From the cell containing the given text, extract its center point as [X, Y] coordinate. 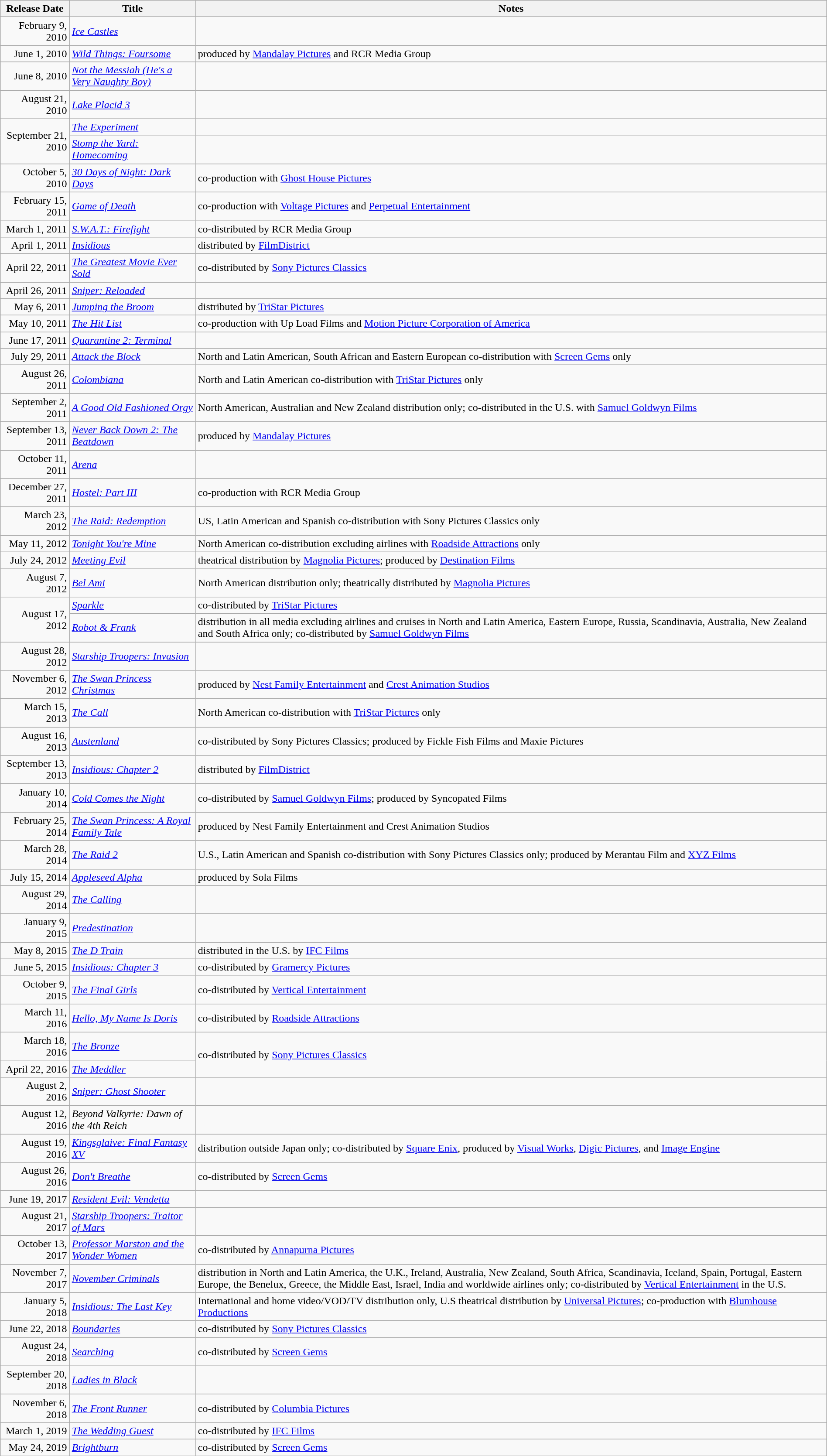
Robot & Frank [133, 627]
Predestination [133, 928]
Insidious: Chapter 3 [133, 967]
distributed by TriStar Pictures [511, 307]
January 9, 2015 [35, 928]
North American distribution only; theatrically distributed by Magnolia Pictures [511, 583]
co-distributed by Sony Pictures Classics; produced by Fickle Fish Films and Maxie Pictures [511, 742]
June 8, 2010 [35, 76]
Wild Things: Foursome [133, 54]
November Criminals [133, 1278]
Jumping the Broom [133, 307]
Hostel: Part III [133, 493]
S.W.A.T.: Firefight [133, 229]
Boundaries [133, 1329]
US, Latin American and Spanish co-distribution with Sony Pictures Classics only [511, 521]
March 1, 2011 [35, 229]
November 6, 2018 [35, 1408]
September 2, 2011 [35, 407]
Sniper: Reloaded [133, 290]
August 26, 2016 [35, 1177]
North American co-distribution excluding airlines with Roadside Attractions only [511, 543]
Meeting Evil [133, 560]
Hello, My Name Is Doris [133, 1018]
North American, Australian and New Zealand distribution only; co-distributed in the U.S. with Samuel Goldwyn Films [511, 407]
The Bronze [133, 1046]
co-distributed by TriStar Pictures [511, 605]
September 20, 2018 [35, 1380]
April 22, 2011 [35, 268]
Notes [511, 9]
The D Train [133, 950]
distributed in the U.S. by IFC Films [511, 950]
September 13, 2011 [35, 436]
distribution outside Japan only; co-distributed by Square Enix, produced by Visual Works, Digic Pictures, and Image Engine [511, 1148]
May 6, 2011 [35, 307]
co-distributed by Vertical Entertainment [511, 989]
Lake Placid 3 [133, 105]
The Experiment [133, 127]
North and Latin American co-distribution with TriStar Pictures only [511, 379]
October 11, 2011 [35, 464]
produced by Sola Films [511, 877]
Never Back Down 2: The Beatdown [133, 436]
February 9, 2010 [35, 31]
Kingsglaive: Final Fantasy XV [133, 1148]
February 15, 2011 [35, 206]
The Swan Princess: A Royal Family Tale [133, 826]
September 13, 2013 [35, 769]
The Front Runner [133, 1408]
A Good Old Fashioned Orgy [133, 407]
Professor Marston and the Wonder Women [133, 1250]
December 27, 2011 [35, 493]
March 18, 2016 [35, 1046]
Sparkle [133, 605]
produced by Mandalay Pictures [511, 436]
September 21, 2010 [35, 141]
February 25, 2014 [35, 826]
January 5, 2018 [35, 1307]
August 2, 2016 [35, 1091]
Insidious [133, 245]
The Final Girls [133, 989]
January 10, 2014 [35, 798]
August 24, 2018 [35, 1351]
Resident Evil: Vendetta [133, 1199]
November 6, 2012 [35, 685]
August 19, 2016 [35, 1148]
June 5, 2015 [35, 967]
May 8, 2015 [35, 950]
co-distributed by Gramercy Pictures [511, 967]
North American co-distribution with TriStar Pictures only [511, 713]
August 21, 2017 [35, 1221]
Brightburn [133, 1447]
November 7, 2017 [35, 1278]
produced by Mandalay Pictures and RCR Media Group [511, 54]
Austenland [133, 742]
July 24, 2012 [35, 560]
April 22, 2016 [35, 1069]
The Meddler [133, 1069]
October 5, 2010 [35, 178]
co-distributed by Samuel Goldwyn Films; produced by Syncopated Films [511, 798]
August 16, 2013 [35, 742]
June 17, 2011 [35, 340]
Starship Troopers: Traitor of Mars [133, 1221]
The Hit List [133, 324]
Release Date [35, 9]
March 15, 2013 [35, 713]
Cold Comes the Night [133, 798]
Game of Death [133, 206]
The Greatest Movie Ever Sold [133, 268]
The Raid: Redemption [133, 521]
Attack the Block [133, 357]
co-distributed by IFC Films [511, 1431]
March 11, 2016 [35, 1018]
August 7, 2012 [35, 583]
co-production with RCR Media Group [511, 493]
co-distributed by Annapurna Pictures [511, 1250]
March 23, 2012 [35, 521]
April 26, 2011 [35, 290]
Starship Troopers: Invasion [133, 656]
The Call [133, 713]
theatrical distribution by Magnolia Pictures; produced by Destination Films [511, 560]
Not the Messiah (He's a Very Naughty Boy) [133, 76]
co-production with Ghost House Pictures [511, 178]
August 26, 2011 [35, 379]
October 13, 2017 [35, 1250]
Stomp the Yard: Homecoming [133, 149]
30 Days of Night: Dark Days [133, 178]
August 28, 2012 [35, 656]
October 9, 2015 [35, 989]
June 22, 2018 [35, 1329]
Ladies in Black [133, 1380]
Sniper: Ghost Shooter [133, 1091]
Bel Ami [133, 583]
March 28, 2014 [35, 855]
co-distributed by Roadside Attractions [511, 1018]
March 1, 2019 [35, 1431]
August 17, 2012 [35, 619]
The Calling [133, 899]
April 1, 2011 [35, 245]
August 12, 2016 [35, 1120]
June 19, 2017 [35, 1199]
July 15, 2014 [35, 877]
Arena [133, 464]
The Wedding Guest [133, 1431]
June 1, 2010 [35, 54]
U.S., Latin American and Spanish co-distribution with Sony Pictures Classics only; produced by Merantau Film and XYZ Films [511, 855]
Beyond Valkyrie: Dawn of the 4th Reich [133, 1120]
Appleseed Alpha [133, 877]
Title [133, 9]
Colombiana [133, 379]
The Swan Princess Christmas [133, 685]
International and home video/VOD/TV distribution only, U.S theatrical distribution by Universal Pictures; co-production with Blumhouse Productions [511, 1307]
Insidious: The Last Key [133, 1307]
Insidious: Chapter 2 [133, 769]
North and Latin American, South African and Eastern European co-distribution with Screen Gems only [511, 357]
co-distributed by Columbia Pictures [511, 1408]
May 24, 2019 [35, 1447]
Don't Breathe [133, 1177]
Searching [133, 1351]
July 29, 2011 [35, 357]
August 21, 2010 [35, 105]
Quarantine 2: Terminal [133, 340]
August 29, 2014 [35, 899]
Tonight You're Mine [133, 543]
co-production with Voltage Pictures and Perpetual Entertainment [511, 206]
co-production with Up Load Films and Motion Picture Corporation of America [511, 324]
co-distributed by RCR Media Group [511, 229]
May 11, 2012 [35, 543]
May 10, 2011 [35, 324]
The Raid 2 [133, 855]
Ice Castles [133, 31]
